Pinpoint the cell where the given text exists, returning its [x, y] midpoint coordinate. 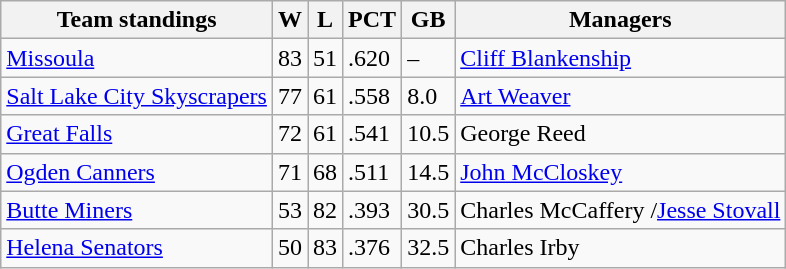
Team standings [137, 20]
.541 [372, 134]
PCT [372, 20]
W [290, 20]
John McCloskey [620, 172]
George Reed [620, 134]
.620 [372, 58]
82 [326, 210]
.376 [372, 248]
Art Weaver [620, 96]
10.5 [428, 134]
Salt Lake City Skyscrapers [137, 96]
Charles McCaffery /Jesse Stovall [620, 210]
GB [428, 20]
53 [290, 210]
.511 [372, 172]
Managers [620, 20]
Cliff Blankenship [620, 58]
Butte Miners [137, 210]
77 [290, 96]
14.5 [428, 172]
51 [326, 58]
50 [290, 248]
Great Falls [137, 134]
Charles Irby [620, 248]
32.5 [428, 248]
– [428, 58]
Missoula [137, 58]
Helena Senators [137, 248]
30.5 [428, 210]
71 [290, 172]
8.0 [428, 96]
.393 [372, 210]
.558 [372, 96]
Ogden Canners [137, 172]
68 [326, 172]
72 [290, 134]
L [326, 20]
